Identify which cell holds the provided text, then report its (X, Y) central coordinate. 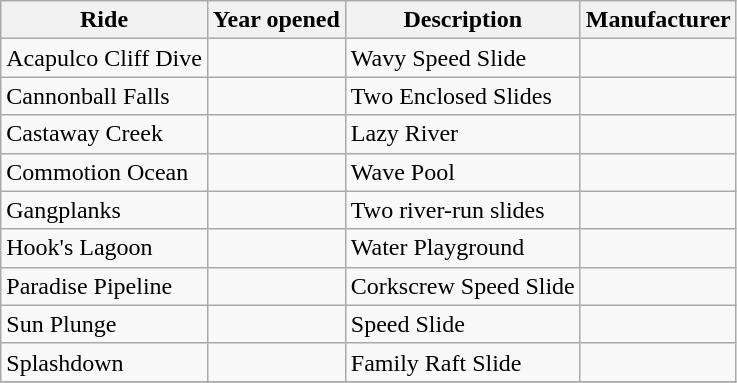
Gangplanks (104, 210)
Splashdown (104, 362)
Corkscrew Speed Slide (462, 286)
Lazy River (462, 134)
Hook's Lagoon (104, 248)
Description (462, 20)
Water Playground (462, 248)
Castaway Creek (104, 134)
Wave Pool (462, 172)
Two river-run slides (462, 210)
Paradise Pipeline (104, 286)
Manufacturer (658, 20)
Two Enclosed Slides (462, 96)
Wavy Speed Slide (462, 58)
Commotion Ocean (104, 172)
Sun Plunge (104, 324)
Cannonball Falls (104, 96)
Year opened (276, 20)
Acapulco Cliff Dive (104, 58)
Speed Slide (462, 324)
Family Raft Slide (462, 362)
Ride (104, 20)
